Capture the cell that displays the provided text and extract its (x, y) central coordinate. 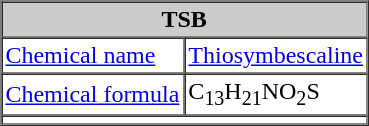
Chemical formula (92, 95)
C13H21NO2S (276, 95)
Thiosymbescaline (276, 56)
Chemical name (92, 56)
TSB (184, 20)
